Search for the cell housing the specified text and yield its [X, Y] center coordinate. 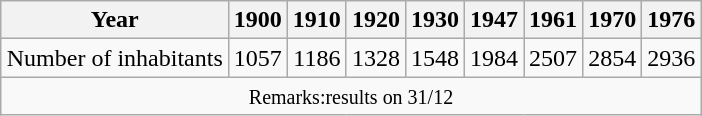
1947 [494, 20]
2507 [554, 58]
1900 [258, 20]
2936 [672, 58]
Remarks:results on 31/12 [351, 96]
1920 [376, 20]
1970 [612, 20]
1328 [376, 58]
1910 [316, 20]
1984 [494, 58]
Number of inhabitants [114, 58]
1057 [258, 58]
Year [114, 20]
1961 [554, 20]
2854 [612, 58]
1548 [434, 58]
1976 [672, 20]
1930 [434, 20]
1186 [316, 58]
